Return the (x, y) coordinate for the center point of the cell that contains the specified text.  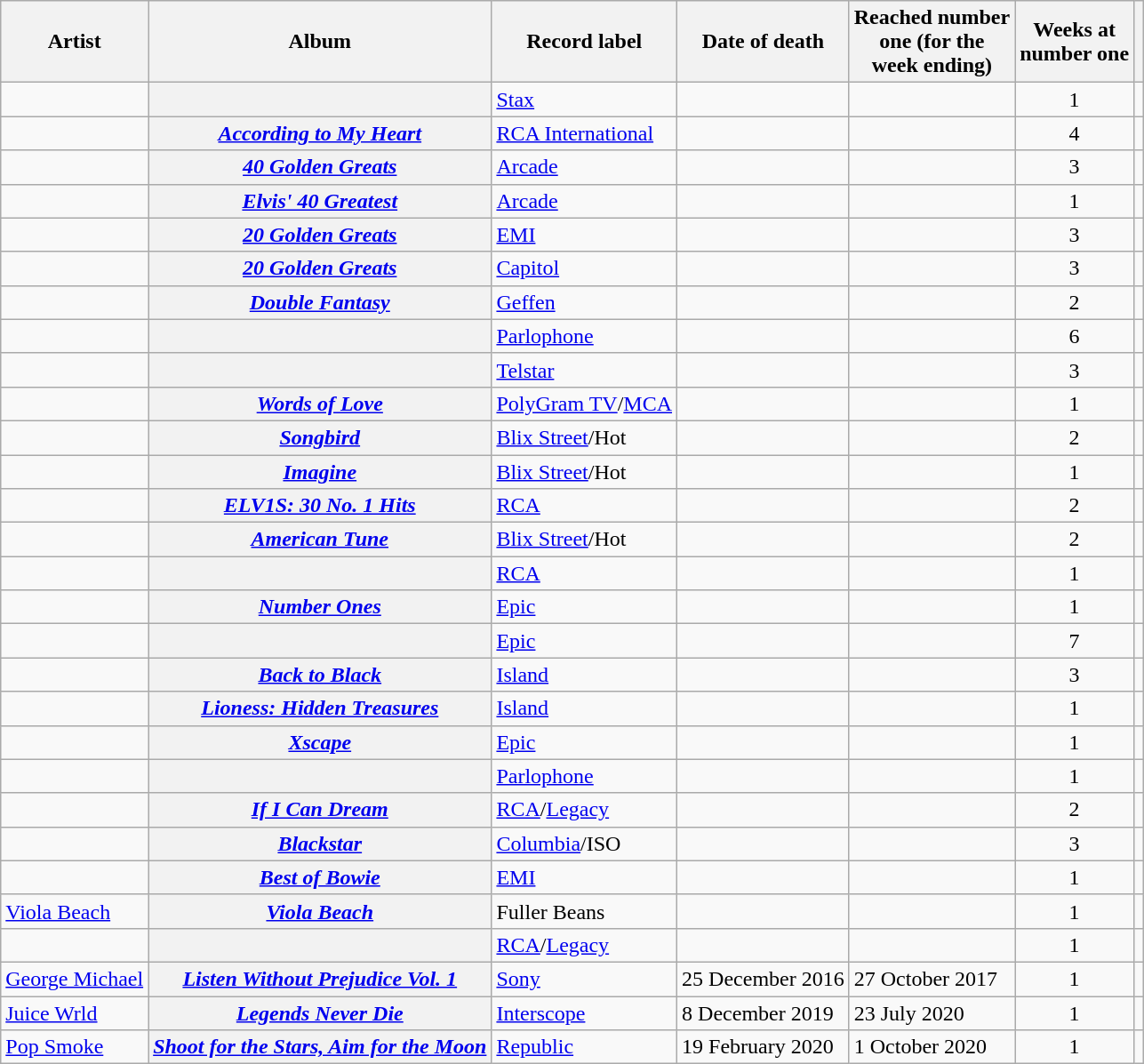
40 Golden Greats (320, 167)
Reached numberone (for theweek ending) (932, 42)
Pop Smoke (75, 1047)
Artist (75, 42)
25 December 2016 (764, 979)
4 (1075, 133)
Words of Love (320, 404)
19 February 2020 (764, 1047)
Columbia/ISO (585, 844)
PolyGram TV/MCA (585, 404)
Best of Bowie (320, 877)
If I Can Dream (320, 810)
Record label (585, 42)
Blackstar (320, 844)
Imagine (320, 472)
Stax (585, 100)
According to My Heart (320, 133)
7 (1075, 641)
Telstar (585, 370)
Interscope (585, 1012)
Listen Without Prejudice Vol. 1 (320, 979)
Date of death (764, 42)
ELV1S: 30 No. 1 Hits (320, 506)
Geffen (585, 302)
RCA International (585, 133)
Fuller Beans (585, 911)
Number Ones (320, 607)
8 December 2019 (764, 1012)
Songbird (320, 437)
Weeks atnumber one (1075, 42)
Juice Wrld (75, 1012)
Lioness: Hidden Treasures (320, 708)
George Michael (75, 979)
1 October 2020 (932, 1047)
Double Fantasy (320, 302)
Elvis' 40 Greatest (320, 201)
Capitol (585, 268)
Legends Never Die (320, 1012)
Xscape (320, 742)
Album (320, 42)
Shoot for the Stars, Aim for the Moon (320, 1047)
6 (1075, 336)
Republic (585, 1047)
American Tune (320, 540)
27 October 2017 (932, 979)
23 July 2020 (932, 1012)
Sony (585, 979)
Back to Black (320, 675)
